From the cell containing the given text, extract its center point as [x, y] coordinate. 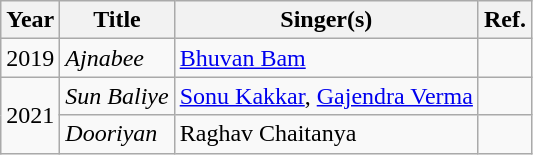
Singer(s) [326, 20]
Sun Baliye [117, 96]
Raghav Chaitanya [326, 134]
2019 [30, 58]
Ref. [504, 20]
Dooriyan [117, 134]
Ajnabee [117, 58]
Sonu Kakkar, Gajendra Verma [326, 96]
Year [30, 20]
Title [117, 20]
2021 [30, 115]
Bhuvan Bam [326, 58]
